Find where the given text appears and provide that cell's center as (X, Y) coordinate. 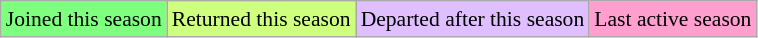
Departed after this season (473, 19)
Returned this season (262, 19)
Joined this season (84, 19)
Last active season (672, 19)
